Provide the [x, y] coordinate of the cell's center where the given text is located.  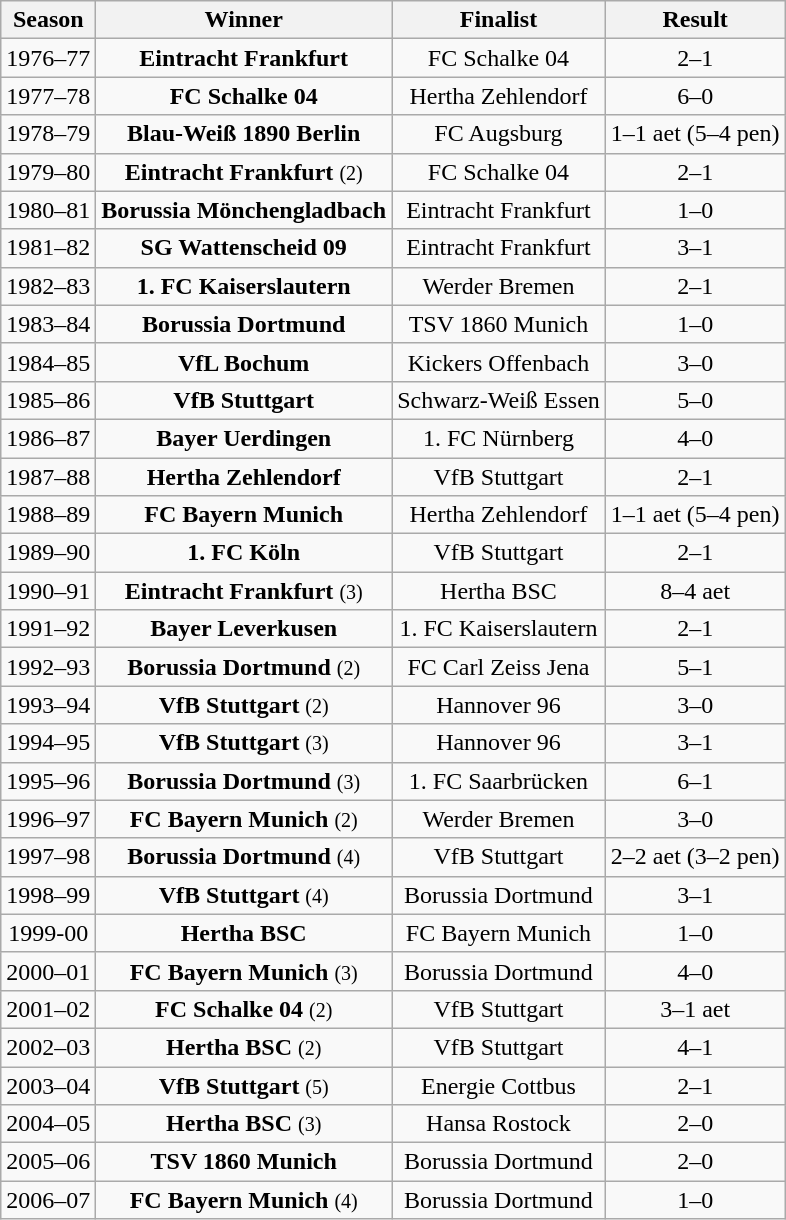
FC Augsburg [499, 134]
Energie Cottbus [499, 1085]
Eintracht Frankfurt (3) [244, 591]
FC Bayern Munich (2) [244, 819]
Borussia Dortmund (2) [244, 667]
1997–98 [48, 857]
Hertha BSC (3) [244, 1124]
5–0 [695, 400]
3–1 aet [695, 1009]
1992–93 [48, 667]
2003–04 [48, 1085]
2002–03 [48, 1047]
1. FC Köln [244, 553]
1990–91 [48, 591]
1994–95 [48, 743]
1977–78 [48, 96]
Bayer Leverkusen [244, 629]
Eintracht Frankfurt (2) [244, 172]
1983–84 [48, 324]
2004–05 [48, 1124]
Kickers Offenbach [499, 362]
4–1 [695, 1047]
Borussia Dortmund (4) [244, 857]
1998–99 [48, 895]
VfB Stuttgart (4) [244, 895]
1978–79 [48, 134]
Winner [244, 20]
Finalist [499, 20]
Hertha BSC (2) [244, 1047]
2006–07 [48, 1200]
SG Wattenscheid 09 [244, 248]
Bayer Uerdingen [244, 438]
Borussia Dortmund (3) [244, 781]
1980–81 [48, 210]
1981–82 [48, 248]
1995–96 [48, 781]
1. FC Nürnberg [499, 438]
Result [695, 20]
VfB Stuttgart (3) [244, 743]
FC Carl Zeiss Jena [499, 667]
Hansa Rostock [499, 1124]
2005–06 [48, 1162]
6–0 [695, 96]
FC Bayern Munich (4) [244, 1200]
2000–01 [48, 971]
1987–88 [48, 477]
1993–94 [48, 705]
1982–83 [48, 286]
Season [48, 20]
1999-00 [48, 933]
FC Schalke 04 (2) [244, 1009]
FC Bayern Munich (3) [244, 971]
1976–77 [48, 58]
2001–02 [48, 1009]
1985–86 [48, 400]
Borussia Mönchengladbach [244, 210]
Schwarz-Weiß Essen [499, 400]
Blau-Weiß 1890 Berlin [244, 134]
6–1 [695, 781]
1986–87 [48, 438]
1988–89 [48, 515]
8–4 aet [695, 591]
1984–85 [48, 362]
1979–80 [48, 172]
2–2 aet (3–2 pen) [695, 857]
5–1 [695, 667]
VfL Bochum [244, 362]
VfB Stuttgart (5) [244, 1085]
1991–92 [48, 629]
1996–97 [48, 819]
1989–90 [48, 553]
1. FC Saarbrücken [499, 781]
VfB Stuttgart (2) [244, 705]
